Output the (X, Y) coordinate of the center of the cell containing the given text.  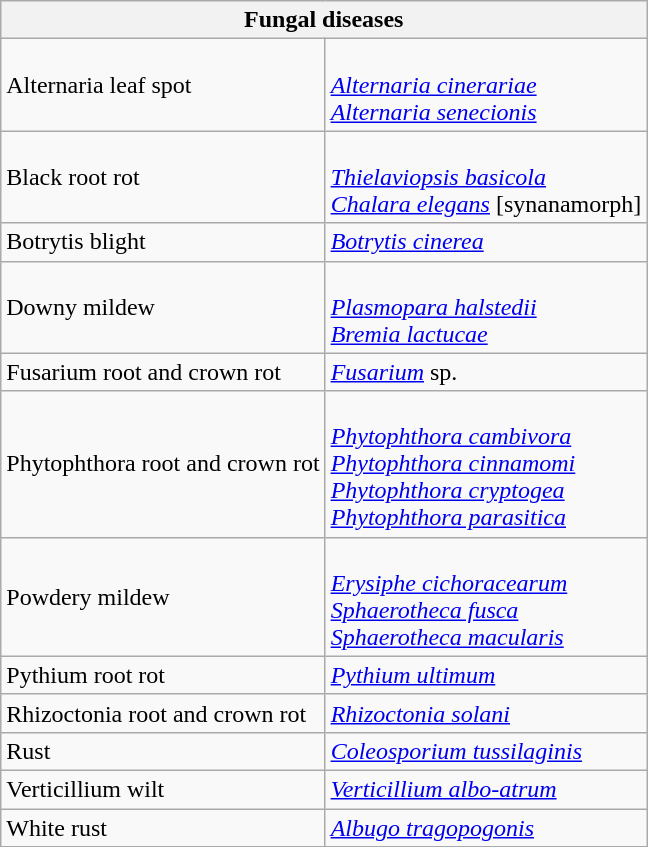
Downy mildew (163, 307)
Verticillium albo-atrum (486, 789)
Fungal diseases (324, 20)
Rhizoctonia root and crown rot (163, 713)
Powdery mildew (163, 596)
Alternaria leaf spot (163, 85)
Plasmopara halstedii Bremia lactucae (486, 307)
Thielaviopsis basicola Chalara elegans [synanamorph] (486, 177)
Phytophthora root and crown rot (163, 464)
Alternaria cinerariae Alternaria senecionis (486, 85)
Rust (163, 751)
Phytophthora cambivora Phytophthora cinnamomi Phytophthora cryptogea Phytophthora parasitica (486, 464)
Albugo tragopogonis (486, 827)
Botrytis blight (163, 242)
Pythium root rot (163, 675)
Rhizoctonia solani (486, 713)
Erysiphe cichoracearum Sphaerotheca fusca Sphaerotheca macularis (486, 596)
Pythium ultimum (486, 675)
Black root rot (163, 177)
Verticillium wilt (163, 789)
Coleosporium tussilaginis (486, 751)
Fusarium sp. (486, 372)
Botrytis cinerea (486, 242)
Fusarium root and crown rot (163, 372)
White rust (163, 827)
